Capture the cell that displays the provided text and extract its (X, Y) central coordinate. 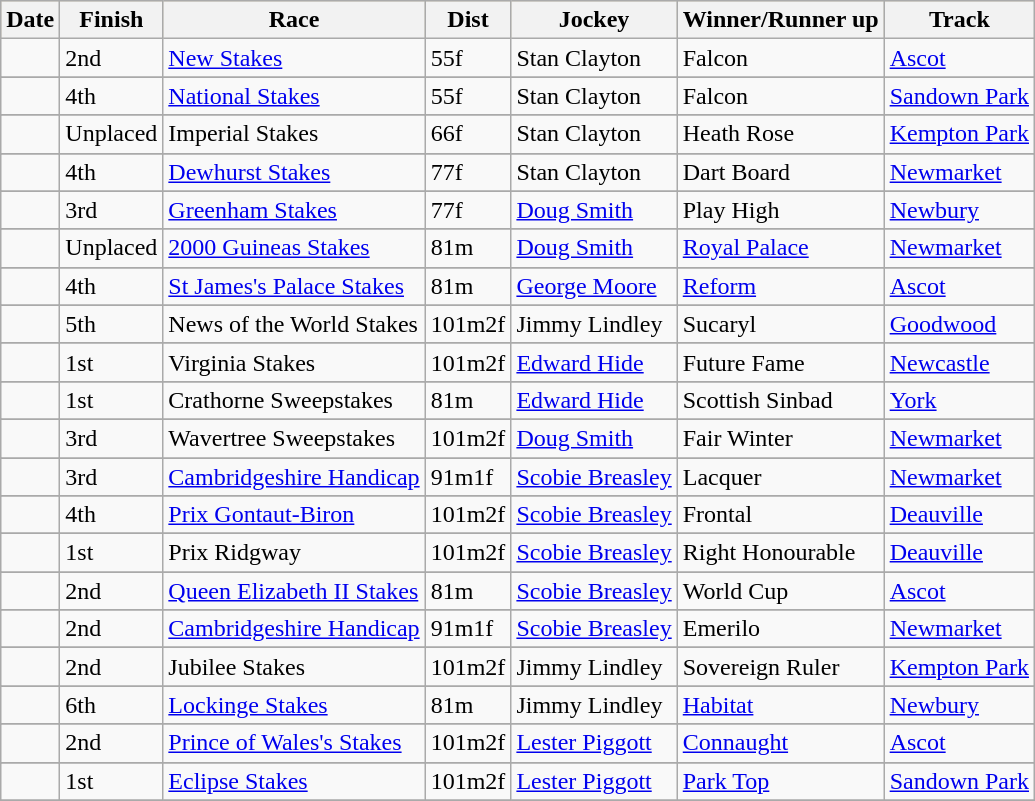
Heath Rose (780, 134)
Finish (112, 20)
Lacquer (780, 477)
Play High (780, 210)
St James's Palace Stakes (294, 286)
Winner/Runner up (780, 20)
Queen Elizabeth II Stakes (294, 591)
Fair Winter (780, 438)
Future Fame (780, 362)
Frontal (780, 515)
Newcastle (959, 362)
News of the World Stakes (294, 324)
Reform (780, 286)
Prix Gontaut-Biron (294, 515)
Race (294, 20)
Prince of Wales's Stakes (294, 743)
Date (30, 20)
Jockey (594, 20)
Sucaryl (780, 324)
Imperial Stakes (294, 134)
Greenham Stakes (294, 210)
5th (112, 324)
Goodwood (959, 324)
Dewhurst Stakes (294, 172)
Jubilee Stakes (294, 667)
Wavertree Sweepstakes (294, 438)
Scottish Sinbad (780, 400)
Dist (468, 20)
Emerilo (780, 629)
Right Honourable (780, 553)
Track (959, 20)
Sovereign Ruler (780, 667)
Virginia Stakes (294, 362)
York (959, 400)
Lockinge Stakes (294, 705)
Eclipse Stakes (294, 781)
Prix Ridgway (294, 553)
Dart Board (780, 172)
National Stakes (294, 96)
Royal Palace (780, 248)
New Stakes (294, 58)
6th (112, 705)
Crathorne Sweepstakes (294, 400)
World Cup (780, 591)
Park Top (780, 781)
2000 Guineas Stakes (294, 248)
Habitat (780, 705)
Connaught (780, 743)
George Moore (594, 286)
66f (468, 134)
